Extract the (x, y) coordinate from the center of the cell holding the provided text.  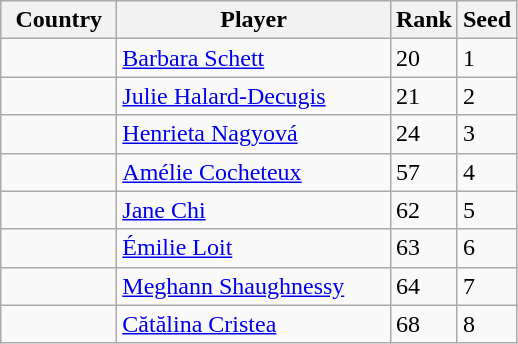
Rank (424, 20)
8 (486, 324)
Country (59, 20)
57 (424, 172)
21 (424, 96)
4 (486, 172)
Amélie Cocheteux (254, 172)
24 (424, 134)
5 (486, 210)
Barbara Schett (254, 58)
7 (486, 286)
64 (424, 286)
6 (486, 248)
Henrieta Nagyová (254, 134)
63 (424, 248)
62 (424, 210)
Julie Halard-Decugis (254, 96)
Cătălina Cristea (254, 324)
Jane Chi (254, 210)
68 (424, 324)
20 (424, 58)
Meghann Shaughnessy (254, 286)
Émilie Loit (254, 248)
2 (486, 96)
3 (486, 134)
Seed (486, 20)
1 (486, 58)
Player (254, 20)
